Capture the cell that displays the provided text and extract its [X, Y] central coordinate. 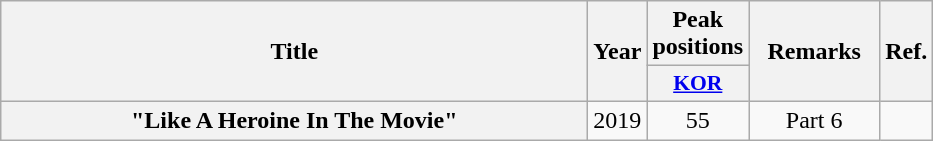
KOR [698, 84]
Part 6 [814, 120]
Peakpositions [698, 34]
Ref. [906, 52]
Year [618, 52]
"Like A Heroine In The Movie" [294, 120]
2019 [618, 120]
55 [698, 120]
Remarks [814, 52]
Title [294, 52]
